For the text-containing cell, return its midpoint in [X, Y] coordinate format. 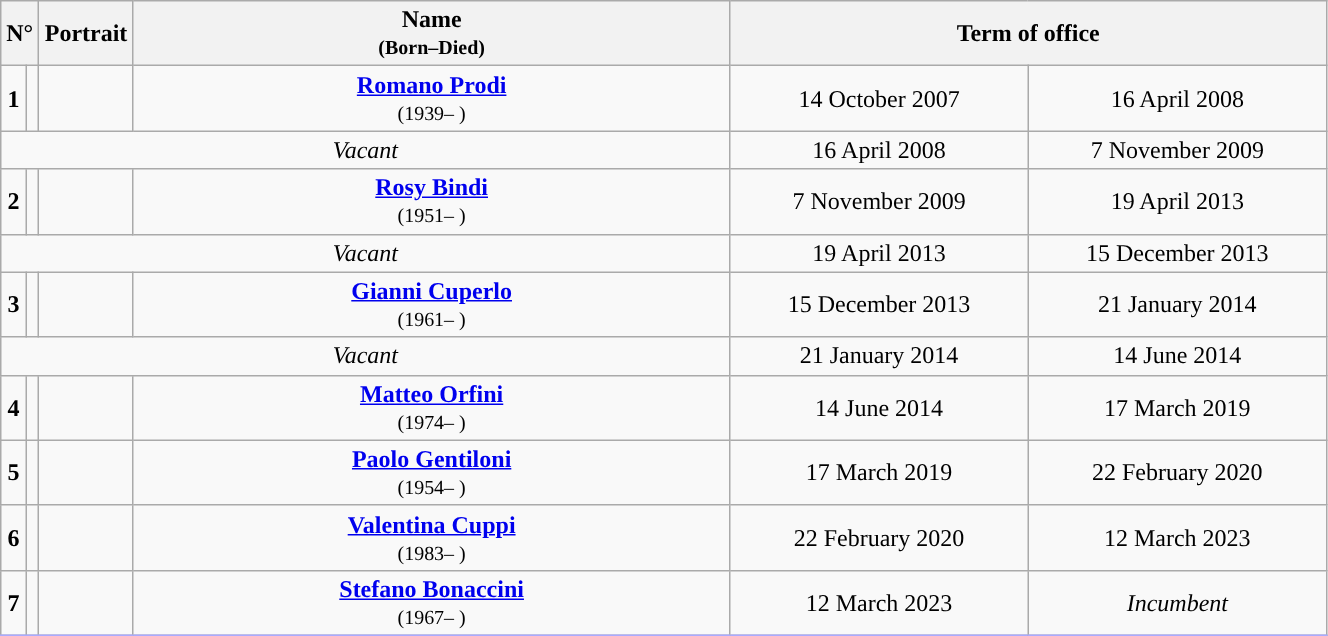
N° [20, 34]
Rosy Bindi(1951– ) [432, 202]
Incumbent [1177, 602]
4 [14, 408]
Romano Prodi(1939– ) [432, 98]
3 [14, 304]
1 [14, 98]
5 [14, 472]
Valentina Cuppi(1983– ) [432, 538]
Paolo Gentiloni(1954– ) [432, 472]
14 October 2007 [879, 98]
7 [14, 602]
Name(Born–Died) [432, 34]
Gianni Cuperlo(1961– ) [432, 304]
Portrait [86, 34]
Matteo Orfini(1974– ) [432, 408]
2 [14, 202]
6 [14, 538]
Stefano Bonaccini(1967– ) [432, 602]
Term of office [1028, 34]
